Search for the cell housing the specified text and yield its (x, y) center coordinate. 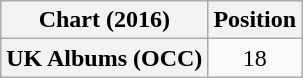
UK Albums (OCC) (104, 58)
Chart (2016) (104, 20)
Position (255, 20)
18 (255, 58)
